Pinpoint the cell where the given text exists, returning its (x, y) midpoint coordinate. 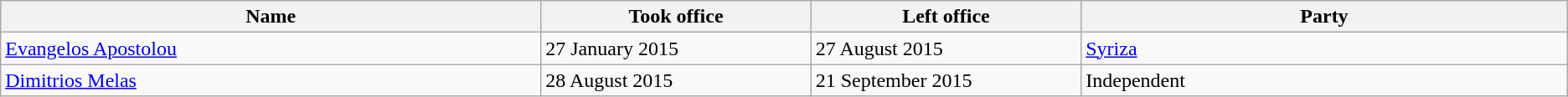
27 August 2015 (946, 48)
Independent (1325, 80)
27 January 2015 (676, 48)
Syriza (1325, 48)
Party (1325, 17)
Dimitrios Melas (271, 80)
Name (271, 17)
28 August 2015 (676, 80)
Left office (946, 17)
21 September 2015 (946, 80)
Took office (676, 17)
Evangelos Apostolou (271, 48)
